Provide the [X, Y] coordinate of the cell's center where the given text is located.  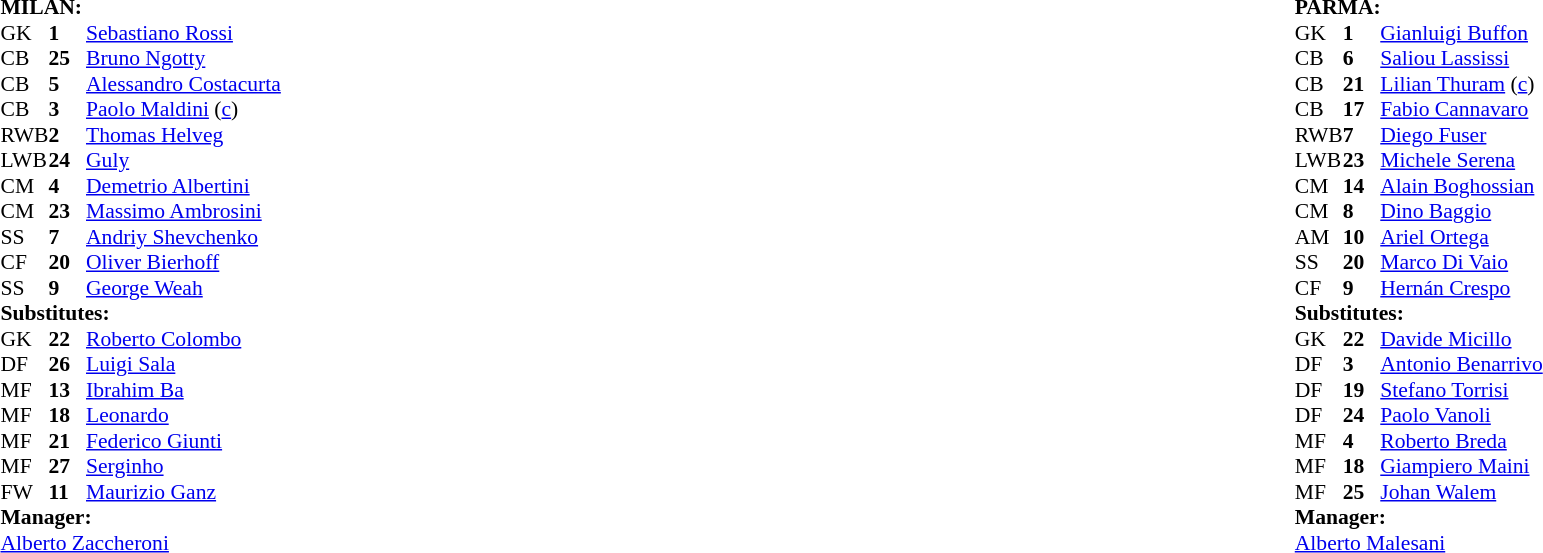
5 [67, 84]
Marco Di Vaio [1461, 263]
6 [1362, 59]
17 [1362, 109]
Gianluigi Buffon [1461, 33]
Andriy Shevchenko [184, 237]
AM [1319, 237]
Federico Giunti [184, 441]
2 [67, 135]
FW [24, 492]
27 [67, 467]
Giampiero Maini [1461, 467]
Alain Boghossian [1461, 186]
Roberto Colombo [184, 339]
Luigi Sala [184, 365]
Alessandro Costacurta [184, 84]
Serginho [184, 467]
Sebastiano Rossi [184, 33]
13 [67, 390]
11 [67, 492]
Fabio Cannavaro [1461, 109]
8 [1362, 211]
10 [1362, 237]
Johan Walem [1461, 492]
Guly [184, 161]
Thomas Helveg [184, 135]
Maurizio Ganz [184, 492]
Davide Micillo [1461, 339]
Demetrio Albertini [184, 186]
Paolo Maldini (c) [184, 109]
George Weah [184, 288]
Stefano Torrisi [1461, 390]
Hernán Crespo [1461, 288]
Massimo Ambrosini [184, 211]
26 [67, 365]
Michele Serena [1461, 161]
Roberto Breda [1461, 441]
14 [1362, 186]
Lilian Thuram (c) [1461, 84]
19 [1362, 390]
Ibrahim Ba [184, 390]
Saliou Lassissi [1461, 59]
Diego Fuser [1461, 135]
Ariel Ortega [1461, 237]
Dino Baggio [1461, 211]
Antonio Benarrivo [1461, 365]
Leonardo [184, 415]
Paolo Vanoli [1461, 415]
Bruno Ngotty [184, 59]
Oliver Bierhoff [184, 263]
